Provide the [X, Y] coordinate of the cell's center where the given text is located.  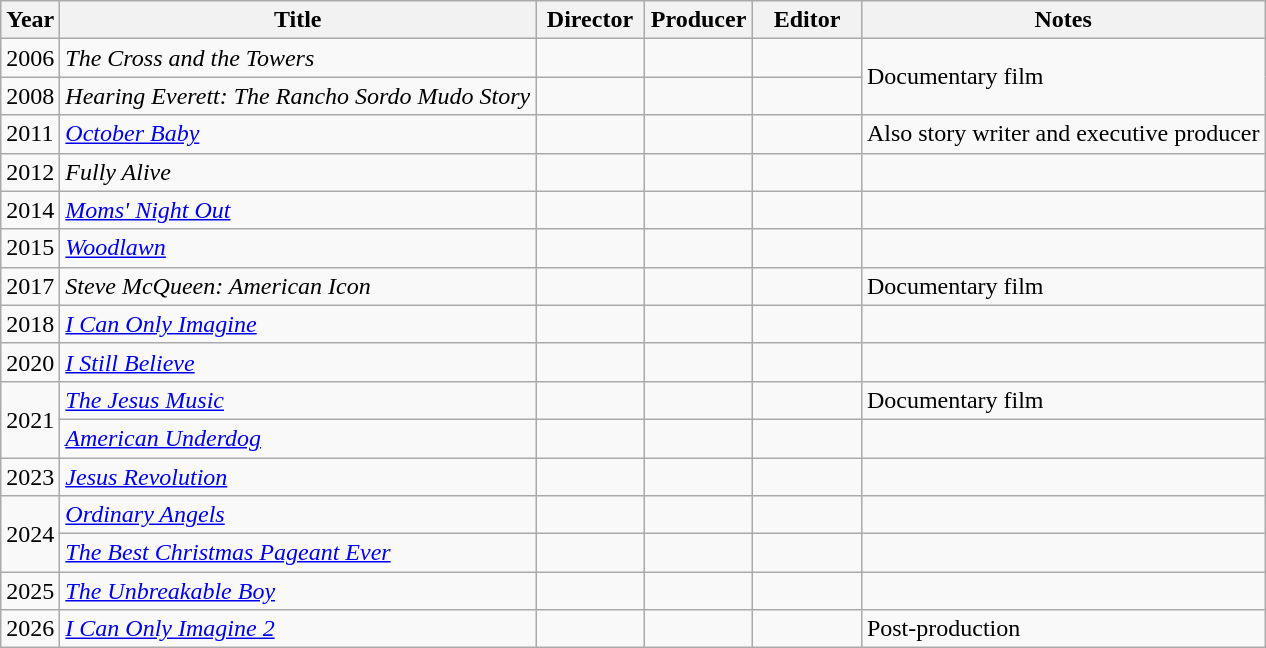
The Cross and the Towers [298, 58]
Also story writer and executive producer [1063, 134]
Steve McQueen: American Icon [298, 286]
2020 [30, 362]
Hearing Everett: The Rancho Sordo Mudo Story [298, 96]
Director [590, 20]
October Baby [298, 134]
Ordinary Angels [298, 515]
Editor [808, 20]
2024 [30, 534]
2011 [30, 134]
2023 [30, 477]
2025 [30, 591]
2014 [30, 210]
I Still Believe [298, 362]
The Unbreakable Boy [298, 591]
Moms' Night Out [298, 210]
The Best Christmas Pageant Ever [298, 553]
Woodlawn [298, 248]
Post-production [1063, 629]
American Underdog [298, 438]
2008 [30, 96]
2018 [30, 324]
Year [30, 20]
2015 [30, 248]
Jesus Revolution [298, 477]
Title [298, 20]
Producer [698, 20]
2012 [30, 172]
2017 [30, 286]
2006 [30, 58]
Fully Alive [298, 172]
2026 [30, 629]
I Can Only Imagine 2 [298, 629]
I Can Only Imagine [298, 324]
The Jesus Music [298, 400]
Notes [1063, 20]
2021 [30, 419]
